Provide the (x, y) coordinate of the cell's center where the given text is located.  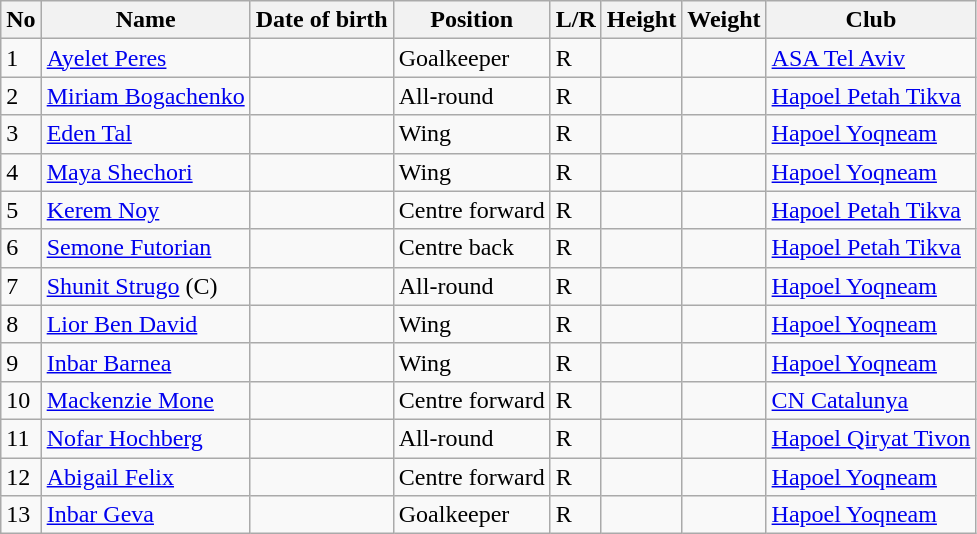
Date of birth (322, 20)
Name (146, 20)
13 (21, 515)
Position (472, 20)
Maya Shechori (146, 172)
Inbar Geva (146, 515)
Abigail Felix (146, 477)
L/R (576, 20)
6 (21, 248)
9 (21, 362)
CN Catalunya (871, 400)
5 (21, 210)
11 (21, 438)
7 (21, 286)
Centre back (472, 248)
8 (21, 324)
3 (21, 134)
Height (641, 20)
Inbar Barnea (146, 362)
4 (21, 172)
No (21, 20)
10 (21, 400)
2 (21, 96)
Lior Ben David (146, 324)
Eden Tal (146, 134)
Weight (724, 20)
Club (871, 20)
ASA Tel Aviv (871, 58)
Mackenzie Mone (146, 400)
Shunit Strugo (C) (146, 286)
Hapoel Qiryat Tivon (871, 438)
Ayelet Peres (146, 58)
1 (21, 58)
Nofar Hochberg (146, 438)
Semone Futorian (146, 248)
Miriam Bogachenko (146, 96)
12 (21, 477)
Kerem Noy (146, 210)
